Scan for the cell matching the given text and deliver its [X, Y] coordinate at center. 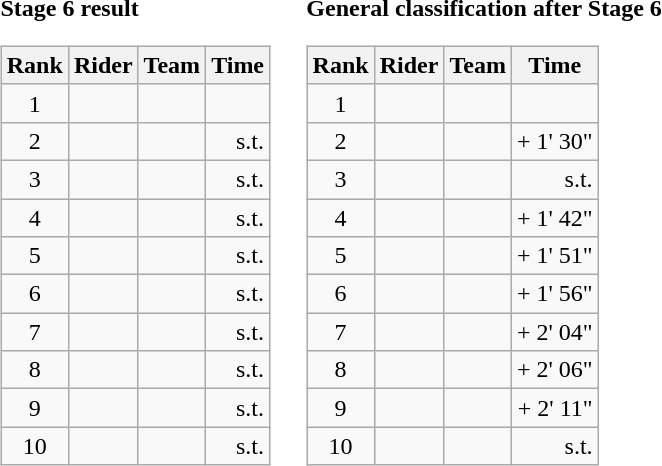
+ 2' 04" [554, 332]
+ 2' 06" [554, 370]
+ 1' 51" [554, 256]
+ 1' 56" [554, 294]
+ 1' 42" [554, 217]
+ 2' 11" [554, 408]
+ 1' 30" [554, 141]
